Determine the [x, y] coordinate at the center of the cell enclosing the given text.  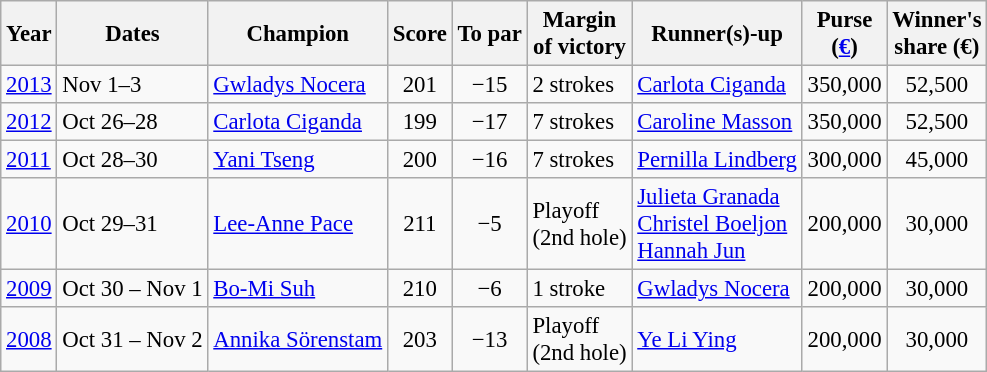
Oct 26–28 [132, 122]
45,000 [937, 160]
−6 [490, 289]
−16 [490, 160]
Oct 28–30 [132, 160]
201 [420, 85]
199 [420, 122]
Pernilla Lindberg [717, 160]
2 strokes [580, 85]
Runner(s)-up [717, 34]
Oct 29–31 [132, 224]
Champion [298, 34]
Purse(€) [844, 34]
2013 [29, 85]
Playoff(2nd hole) [580, 224]
Score [420, 34]
To par [490, 34]
Winner'sshare (€) [937, 34]
2009 [29, 289]
Yani Tseng [298, 160]
211 [420, 224]
210 [420, 289]
−5 [490, 224]
2010 [29, 224]
Nov 1–3 [132, 85]
Year [29, 34]
Marginof victory [580, 34]
1 stroke [580, 289]
Julieta Granada Christel Boeljon Hannah Jun [717, 224]
200 [420, 160]
−15 [490, 85]
Bo-Mi Suh [298, 289]
300,000 [844, 160]
2011 [29, 160]
Oct 30 – Nov 1 [132, 289]
2012 [29, 122]
Lee-Anne Pace [298, 224]
Dates [132, 34]
−17 [490, 122]
Caroline Masson [717, 122]
